Output the [x, y] coordinate of the center of the cell containing the given text.  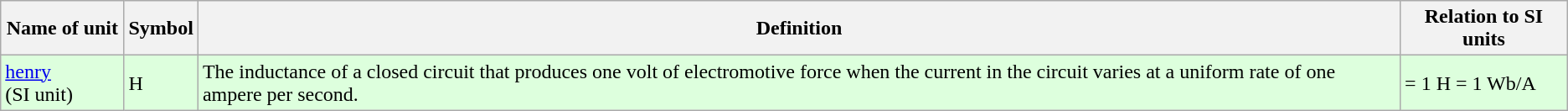
Definition [799, 29]
Relation to SI units [1484, 29]
= 1 H = 1 Wb/A [1484, 82]
H [161, 82]
henry (SI unit) [62, 82]
Symbol [161, 29]
Name of unit [62, 29]
